Return (X, Y) of the center of cell containing provided text 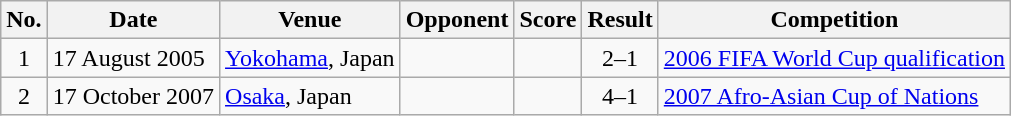
Venue (310, 20)
17 October 2007 (133, 96)
2007 Afro-Asian Cup of Nations (834, 96)
Osaka, Japan (310, 96)
4–1 (620, 96)
Date (133, 20)
2–1 (620, 58)
Competition (834, 20)
2 (24, 96)
Result (620, 20)
1 (24, 58)
2006 FIFA World Cup qualification (834, 58)
No. (24, 20)
Opponent (457, 20)
Score (548, 20)
17 August 2005 (133, 58)
Yokohama, Japan (310, 58)
